Extract the (X, Y) coordinate from the center of the cell holding the provided text.  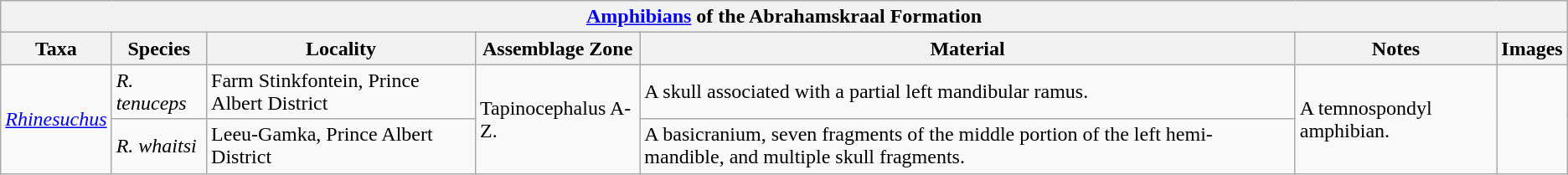
A skull associated with a partial left mandibular ramus. (967, 92)
Tapinocephalus A-Z. (557, 119)
A temnospondyl amphibian. (1395, 119)
A basicranium, seven fragments of the middle portion of the left hemi-mandible, and multiple skull fragments. (967, 146)
Species (159, 49)
Material (967, 49)
Assemblage Zone (557, 49)
Images (1532, 49)
Locality (342, 49)
Rhinesuchus (56, 119)
R. whaitsi (159, 146)
Leeu-Gamka, Prince Albert District (342, 146)
R. tenuceps (159, 92)
Farm Stinkfontein, Prince Albert District (342, 92)
Taxa (56, 49)
Amphibians of the Abrahamskraal Formation (784, 17)
Notes (1395, 49)
